Pinpoint the cell where the given text exists, returning its [x, y] midpoint coordinate. 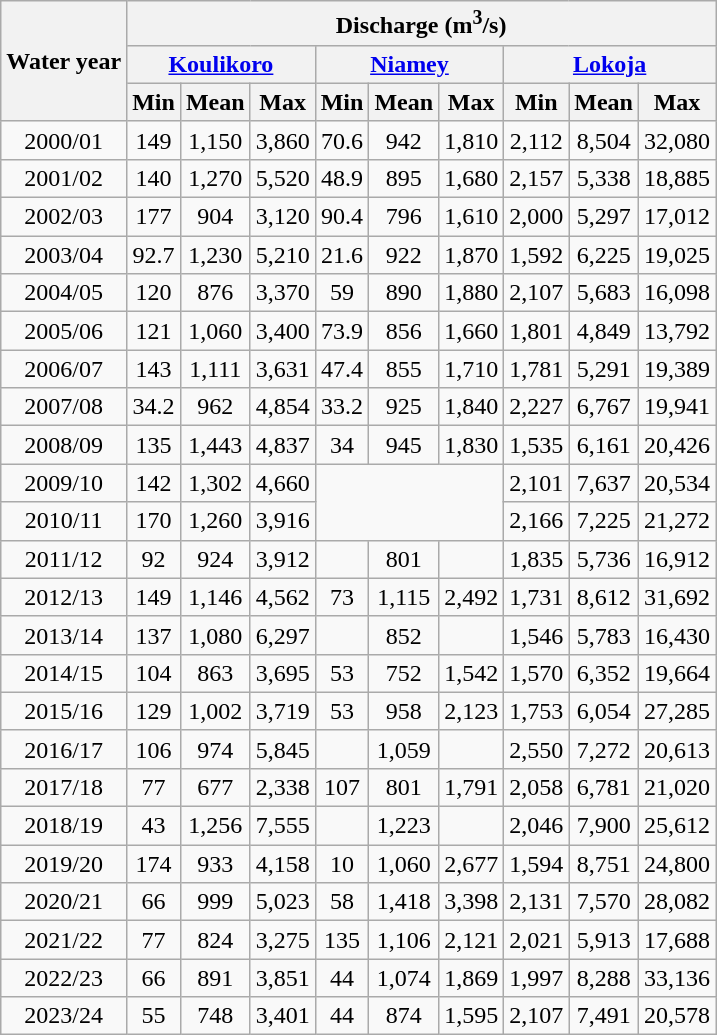
1,115 [404, 597]
5,683 [604, 293]
3,398 [472, 902]
6,297 [282, 635]
1,660 [472, 331]
13,792 [678, 331]
7,900 [604, 826]
2022/23 [64, 978]
1,546 [536, 635]
2002/03 [64, 217]
2,121 [472, 940]
1,594 [536, 864]
3,120 [282, 217]
2,058 [536, 787]
5,338 [604, 178]
4,562 [282, 597]
142 [154, 483]
5,023 [282, 902]
1,835 [536, 559]
7,225 [604, 521]
19,025 [678, 255]
47.4 [342, 369]
2019/20 [64, 864]
999 [215, 902]
16,912 [678, 559]
925 [404, 407]
1,830 [472, 445]
19,389 [678, 369]
5,520 [282, 178]
863 [215, 673]
3,275 [282, 940]
Koulikoro [222, 64]
Niamey [410, 64]
2011/12 [64, 559]
1,710 [472, 369]
174 [154, 864]
1,230 [215, 255]
58 [342, 902]
5,297 [604, 217]
7,491 [604, 1016]
33,136 [678, 978]
1,610 [472, 217]
1,111 [215, 369]
137 [154, 635]
2,000 [536, 217]
2,046 [536, 826]
20,426 [678, 445]
2013/14 [64, 635]
974 [215, 749]
1,870 [472, 255]
922 [404, 255]
5,913 [604, 940]
1,256 [215, 826]
796 [404, 217]
2008/09 [64, 445]
27,285 [678, 711]
2,492 [472, 597]
1,595 [472, 1016]
Lokoja [610, 64]
3,912 [282, 559]
6,161 [604, 445]
1,542 [472, 673]
924 [215, 559]
1,150 [215, 140]
748 [215, 1016]
Discharge (m3/s) [422, 24]
16,098 [678, 293]
170 [154, 521]
1,570 [536, 673]
48.9 [342, 178]
3,851 [282, 978]
2020/21 [64, 902]
129 [154, 711]
21,272 [678, 521]
1,997 [536, 978]
20,534 [678, 483]
73.9 [342, 331]
895 [404, 178]
21,020 [678, 787]
2000/01 [64, 140]
92.7 [154, 255]
1,680 [472, 178]
3,695 [282, 673]
1,146 [215, 597]
1,840 [472, 407]
2006/07 [64, 369]
107 [342, 787]
90.4 [342, 217]
104 [154, 673]
2016/17 [64, 749]
3,370 [282, 293]
2,157 [536, 178]
4,849 [604, 331]
16,430 [678, 635]
2,166 [536, 521]
19,664 [678, 673]
10 [342, 864]
7,637 [604, 483]
677 [215, 787]
1,791 [472, 787]
1,106 [404, 940]
2017/18 [64, 787]
34.2 [154, 407]
876 [215, 293]
1,753 [536, 711]
1,781 [536, 369]
6,767 [604, 407]
3,860 [282, 140]
2004/05 [64, 293]
143 [154, 369]
120 [154, 293]
7,272 [604, 749]
1,002 [215, 711]
1,074 [404, 978]
5,210 [282, 255]
43 [154, 826]
2,677 [472, 864]
962 [215, 407]
2,101 [536, 483]
2007/08 [64, 407]
891 [215, 978]
32,080 [678, 140]
1,869 [472, 978]
28,082 [678, 902]
121 [154, 331]
8,504 [604, 140]
25,612 [678, 826]
3,400 [282, 331]
17,688 [678, 940]
5,783 [604, 635]
5,736 [604, 559]
874 [404, 1016]
1,880 [472, 293]
2,131 [536, 902]
3,719 [282, 711]
1,223 [404, 826]
2005/06 [64, 331]
1,418 [404, 902]
Water year [64, 62]
6,054 [604, 711]
942 [404, 140]
24,800 [678, 864]
1,592 [536, 255]
8,288 [604, 978]
752 [404, 673]
4,660 [282, 483]
2,550 [536, 749]
140 [154, 178]
2,123 [472, 711]
6,225 [604, 255]
2012/13 [64, 597]
2014/15 [64, 673]
904 [215, 217]
18,885 [678, 178]
2,112 [536, 140]
2021/22 [64, 940]
34 [342, 445]
8,751 [604, 864]
177 [154, 217]
2009/10 [64, 483]
6,352 [604, 673]
21.6 [342, 255]
2003/04 [64, 255]
890 [404, 293]
933 [215, 864]
1,801 [536, 331]
2,338 [282, 787]
2001/02 [64, 178]
106 [154, 749]
73 [342, 597]
3,401 [282, 1016]
4,158 [282, 864]
8,612 [604, 597]
1,731 [536, 597]
2018/19 [64, 826]
2015/16 [64, 711]
20,613 [678, 749]
1,443 [215, 445]
6,781 [604, 787]
1,059 [404, 749]
1,260 [215, 521]
5,291 [604, 369]
1,270 [215, 178]
7,555 [282, 826]
4,837 [282, 445]
945 [404, 445]
70.6 [342, 140]
92 [154, 559]
31,692 [678, 597]
7,570 [604, 902]
20,578 [678, 1016]
55 [154, 1016]
59 [342, 293]
1,302 [215, 483]
1,080 [215, 635]
2,227 [536, 407]
19,941 [678, 407]
856 [404, 331]
1,535 [536, 445]
2010/11 [64, 521]
5,845 [282, 749]
3,631 [282, 369]
17,012 [678, 217]
958 [404, 711]
3,916 [282, 521]
852 [404, 635]
33.2 [342, 407]
2,021 [536, 940]
4,854 [282, 407]
2023/24 [64, 1016]
824 [215, 940]
1,810 [472, 140]
855 [404, 369]
